From the cell containing the given text, extract its center point as (X, Y) coordinate. 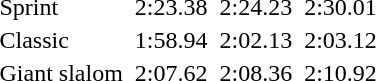
2:02.13 (256, 40)
1:58.94 (171, 40)
